Provide the (X, Y) coordinate of the cell's center where the given text is located.  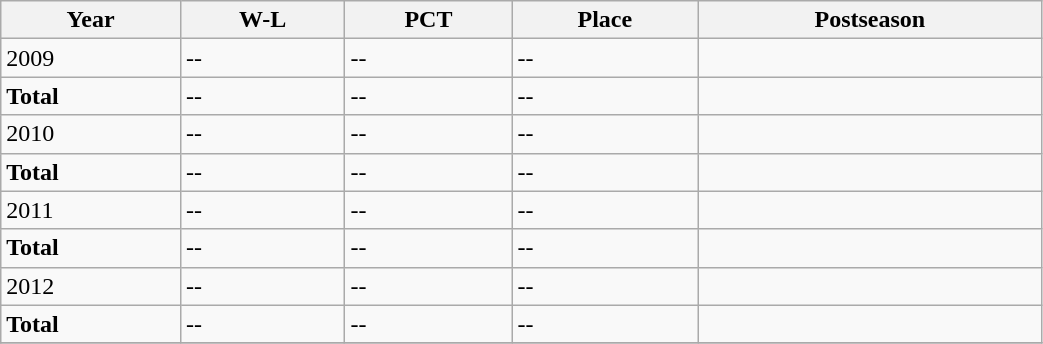
2011 (91, 210)
Postseason (870, 20)
Place (605, 20)
W-L (262, 20)
2010 (91, 134)
PCT (428, 20)
2012 (91, 286)
2009 (91, 58)
Year (91, 20)
